From the cell containing the given text, extract its center point as (x, y) coordinate. 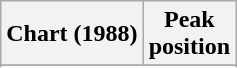
Chart (1988) (72, 34)
Peakposition (189, 34)
